Locate the cell with the specified text and output its (x, y) center coordinate. 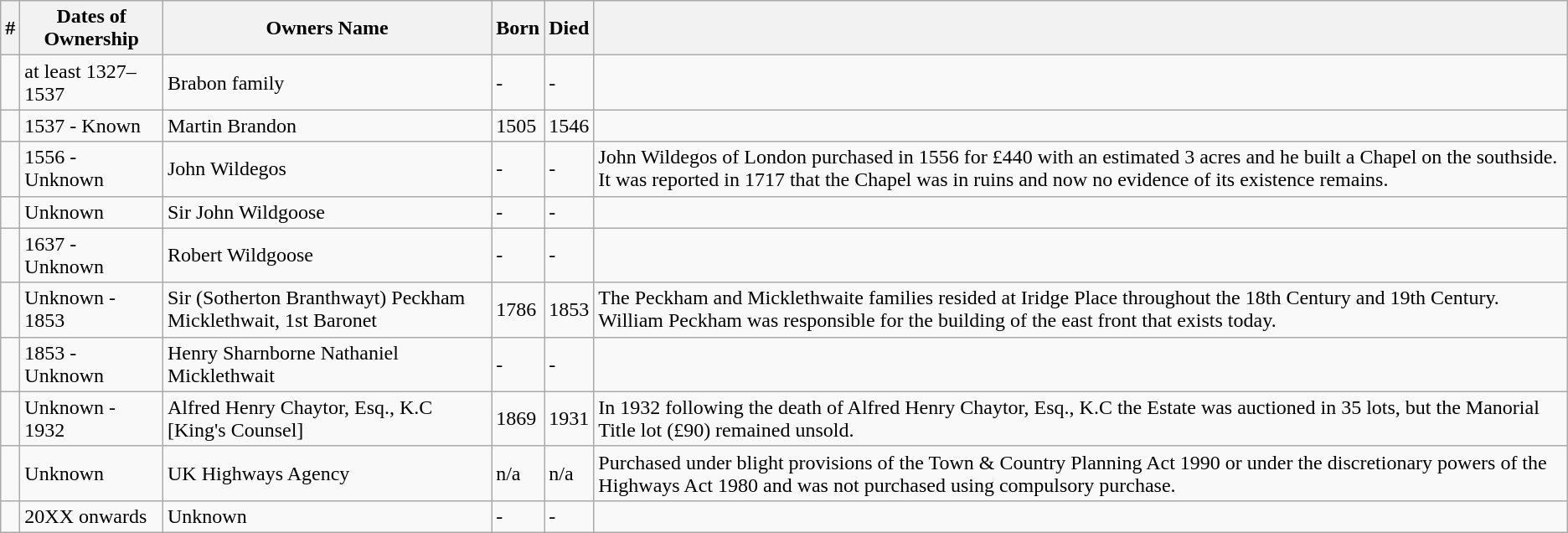
John Wildegos (327, 169)
1853 (570, 310)
Unknown - 1853 (92, 310)
1556 - Unknown (92, 169)
Owners Name (327, 28)
1546 (570, 126)
Brabon family (327, 82)
Robert Wildgoose (327, 255)
Born (518, 28)
1786 (518, 310)
Alfred Henry Chaytor, Esq., K.C [King's Counsel] (327, 419)
# (10, 28)
1505 (518, 126)
20XX onwards (92, 516)
1931 (570, 419)
1853 - Unknown (92, 364)
Died (570, 28)
UK Highways Agency (327, 473)
1537 - Known (92, 126)
1869 (518, 419)
1637 - Unknown (92, 255)
In 1932 following the death of Alfred Henry Chaytor, Esq., K.C the Estate was auctioned in 35 lots, but the Manorial Title lot (£90) remained unsold. (1081, 419)
Sir (Sotherton Branthwayt) Peckham Micklethwait, 1st Baronet (327, 310)
at least 1327–1537 (92, 82)
Martin Brandon (327, 126)
Henry Sharnborne Nathaniel Micklethwait (327, 364)
Sir John Wildgoose (327, 212)
Unknown - 1932 (92, 419)
Dates of Ownership (92, 28)
